Scan for the cell matching the given text and deliver its (X, Y) coordinate at center. 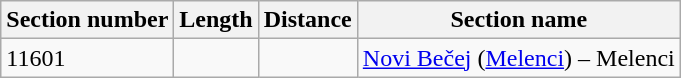
Section number (88, 20)
Section name (518, 20)
Novi Bečej (Melenci) – Melenci (518, 58)
Distance (308, 20)
11601 (88, 58)
Length (216, 20)
